For the text-containing cell, return its midpoint in [x, y] coordinate format. 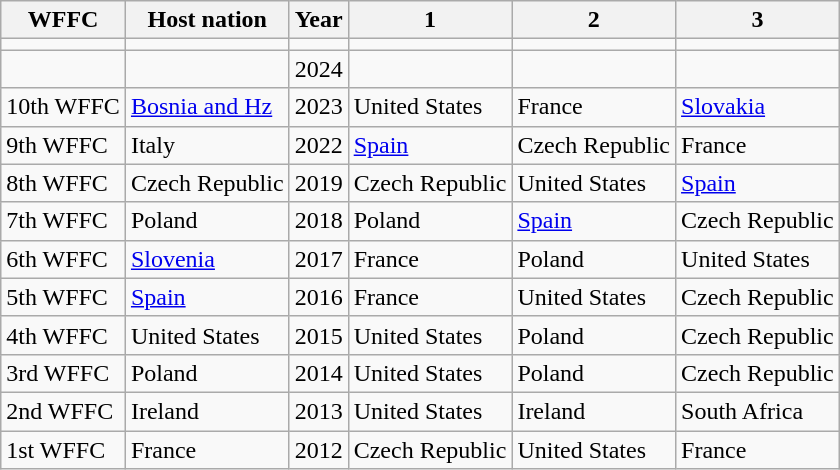
2016 [318, 297]
3 [758, 20]
9th WFFC [64, 145]
2 [594, 20]
4th WFFC [64, 335]
2022 [318, 145]
2014 [318, 373]
7th WFFC [64, 221]
Italy [207, 145]
Host nation [207, 20]
10th WFFC [64, 107]
2024 [318, 69]
2015 [318, 335]
2017 [318, 259]
South Africa [758, 411]
2019 [318, 183]
Year [318, 20]
3rd WFFC [64, 373]
2013 [318, 411]
1 [430, 20]
2nd WFFC [64, 411]
Slovenia [207, 259]
8th WFFC [64, 183]
Bosnia and Hz [207, 107]
6th WFFC [64, 259]
5th WFFC [64, 297]
2023 [318, 107]
WFFC [64, 20]
Slovakia [758, 107]
1st WFFC [64, 449]
2012 [318, 449]
2018 [318, 221]
